For the text-containing cell, return its midpoint in (x, y) coordinate format. 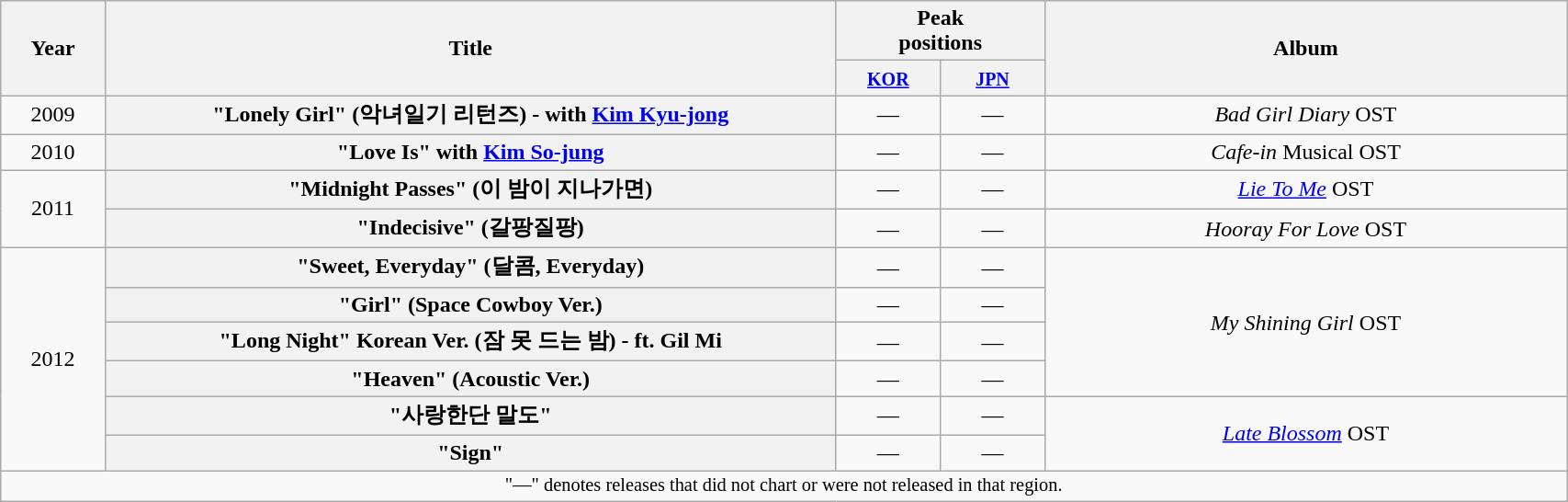
Title (470, 48)
2009 (53, 116)
2010 (53, 152)
Late Blossom OST (1305, 434)
"Indecisive" (갈팡질팡) (470, 228)
2012 (53, 359)
"Girl" (Space Cowboy Ver.) (470, 304)
"Heaven" (Acoustic Ver.) (470, 379)
My Shining Girl OST (1305, 322)
"Long Night" Korean Ver. (잠 못 드는 밤) - ft. Gil Mi (470, 342)
Cafe-in Musical OST (1305, 152)
Year (53, 48)
Bad Girl Diary OST (1305, 116)
Lie To Me OST (1305, 189)
"사랑한단 말도" (470, 416)
"—" denotes releases that did not chart or were not released in that region. (784, 486)
2011 (53, 208)
"Sweet, Everyday" (달콤, Everyday) (470, 268)
Peakpositions (941, 31)
Hooray For Love OST (1305, 228)
JPN (993, 78)
"Love Is" with Kim So-jung (470, 152)
"Sign" (470, 452)
"Midnight Passes" (이 밤이 지나가면) (470, 189)
Album (1305, 48)
KOR (888, 78)
"Lonely Girl" (악녀일기 리턴즈) - with Kim Kyu-jong (470, 116)
